For the text-containing cell, return its midpoint in (X, Y) coordinate format. 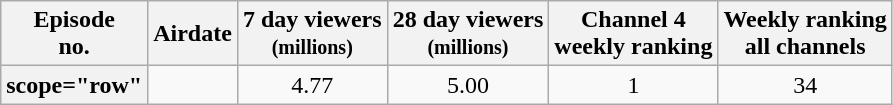
7 day viewers(millions) (312, 34)
Episodeno. (74, 34)
4.77 (312, 85)
5.00 (468, 85)
1 (634, 85)
scope="row" (74, 85)
Weekly rankingall channels (805, 34)
Airdate (193, 34)
28 day viewers(millions) (468, 34)
34 (805, 85)
Channel 4weekly ranking (634, 34)
